Search for the cell housing the specified text and yield its (X, Y) center coordinate. 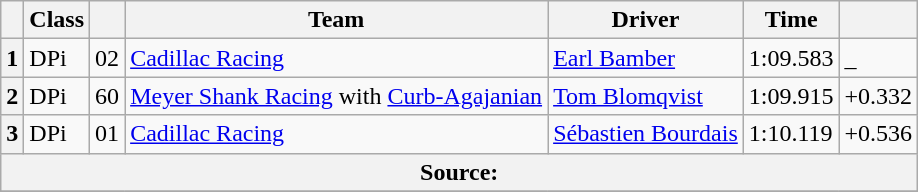
1:09.915 (791, 96)
60 (108, 96)
+0.536 (878, 134)
3 (12, 134)
Time (791, 20)
Source: (460, 172)
Team (336, 20)
Sébastien Bourdais (646, 134)
Class (57, 20)
_ (878, 58)
1:10.119 (791, 134)
1 (12, 58)
Meyer Shank Racing with Curb-Agajanian (336, 96)
01 (108, 134)
1:09.583 (791, 58)
Tom Blomqvist (646, 96)
2 (12, 96)
02 (108, 58)
Driver (646, 20)
+0.332 (878, 96)
Earl Bamber (646, 58)
